Determine the (X, Y) coordinate at the center of the cell enclosing the given text.  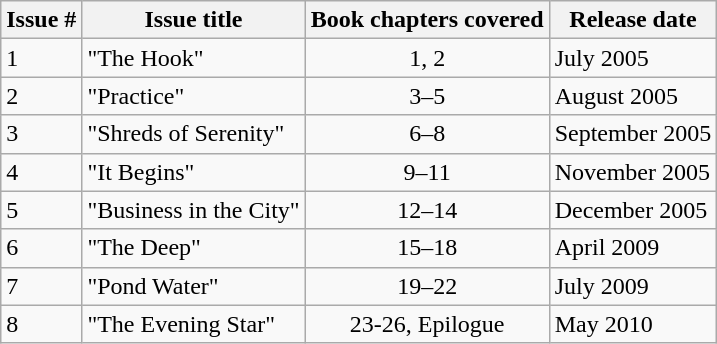
15–18 (427, 248)
December 2005 (633, 210)
"Shreds of Serenity" (194, 134)
July 2005 (633, 58)
"It Begins" (194, 172)
1 (42, 58)
Book chapters covered (427, 20)
November 2005 (633, 172)
"Practice" (194, 96)
April 2009 (633, 248)
"Pond Water" (194, 286)
Release date (633, 20)
"The Deep" (194, 248)
6 (42, 248)
19–22 (427, 286)
"The Hook" (194, 58)
8 (42, 324)
12–14 (427, 210)
7 (42, 286)
August 2005 (633, 96)
9–11 (427, 172)
4 (42, 172)
"The Evening Star" (194, 324)
23-26, Epilogue (427, 324)
September 2005 (633, 134)
1, 2 (427, 58)
July 2009 (633, 286)
Issue title (194, 20)
3–5 (427, 96)
5 (42, 210)
6–8 (427, 134)
2 (42, 96)
Issue # (42, 20)
3 (42, 134)
May 2010 (633, 324)
"Business in the City" (194, 210)
